From the cell containing the given text, extract its center point as [X, Y] coordinate. 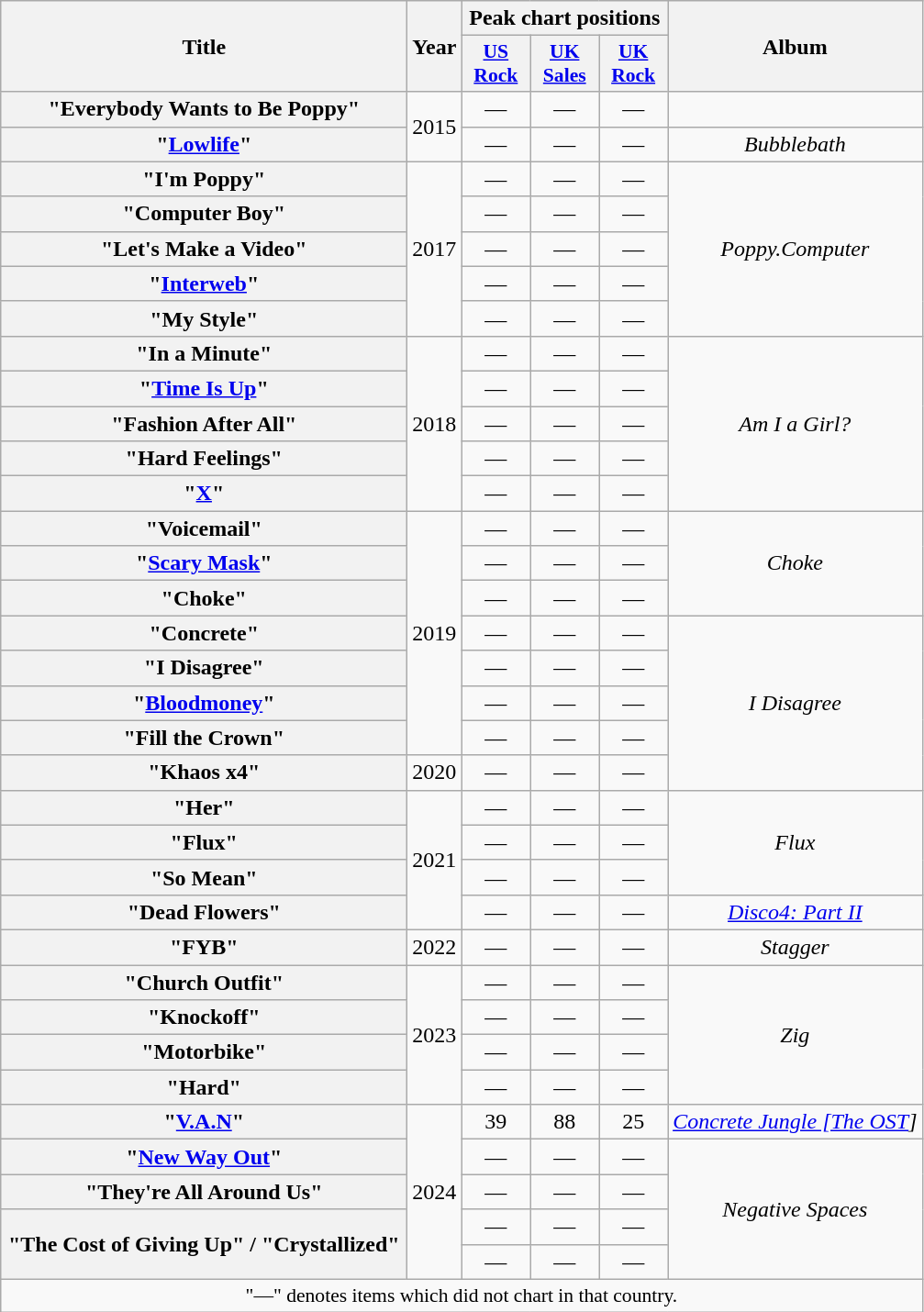
"Voicemail" [204, 528]
"Knockoff" [204, 1017]
Year [435, 46]
"Interweb" [204, 284]
"Motorbike" [204, 1052]
88 [565, 1122]
2021 [435, 860]
"I'm Poppy" [204, 179]
"Bloodmoney" [204, 703]
"Dead Flowers" [204, 912]
"Fill the Crown" [204, 738]
2015 [435, 127]
25 [633, 1122]
"Church Outfit" [204, 983]
Poppy.Computer [796, 249]
2023 [435, 1035]
Stagger [796, 947]
"Concrete" [204, 633]
Disco4: Part II [796, 912]
Bubblebath [796, 144]
"Khaos x4" [204, 773]
Zig [796, 1035]
"I Disagree" [204, 668]
"Everybody Wants to Be Poppy" [204, 109]
Negative Spaces [796, 1209]
"New Way Out" [204, 1157]
2022 [435, 947]
"Scary Mask" [204, 563]
2018 [435, 423]
39 [495, 1122]
UKSales [565, 64]
"In a Minute" [204, 353]
"Time Is Up" [204, 388]
Flux [796, 842]
USRock [495, 64]
"Fashion After All" [204, 423]
"My Style" [204, 318]
"FYB" [204, 947]
Peak chart positions [565, 18]
"Choke" [204, 598]
"Computer Boy" [204, 214]
"Flux" [204, 842]
2019 [435, 633]
2020 [435, 773]
"Let's Make a Video" [204, 249]
UKRock [633, 64]
"Lowlife" [204, 144]
"The Cost of Giving Up" / "Crystallized" [204, 1244]
"V.A.N" [204, 1122]
"They're All Around Us" [204, 1192]
"Hard" [204, 1087]
2017 [435, 249]
Am I a Girl? [796, 423]
"Hard Feelings" [204, 459]
"So Mean" [204, 877]
Title [204, 46]
"—" denotes items which did not chart in that country. [462, 1295]
Album [796, 46]
"Her" [204, 807]
2024 [435, 1192]
I Disagree [796, 703]
"X" [204, 494]
Choke [796, 563]
Concrete Jungle [The OST] [796, 1122]
